Extract the [X, Y] coordinate from the center of the cell holding the provided text.  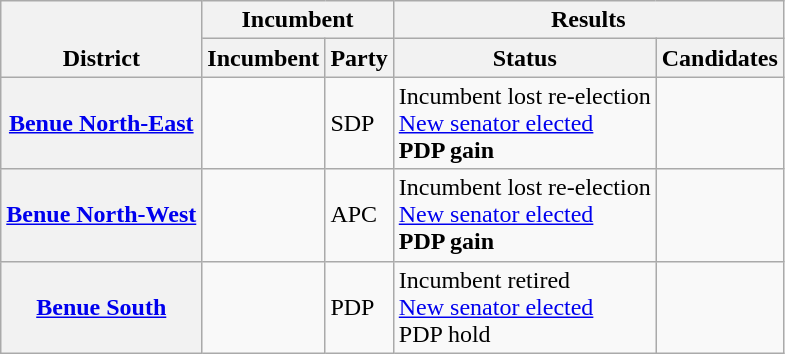
Incumbent retiredNew senator electedPDP hold [524, 307]
Results [588, 20]
District [102, 39]
SDP [359, 123]
Status [524, 58]
PDP [359, 307]
APC [359, 215]
Benue North-East [102, 123]
Party [359, 58]
Candidates [720, 58]
Benue North-West [102, 215]
Benue South [102, 307]
